From the cell containing the given text, extract its center point as [X, Y] coordinate. 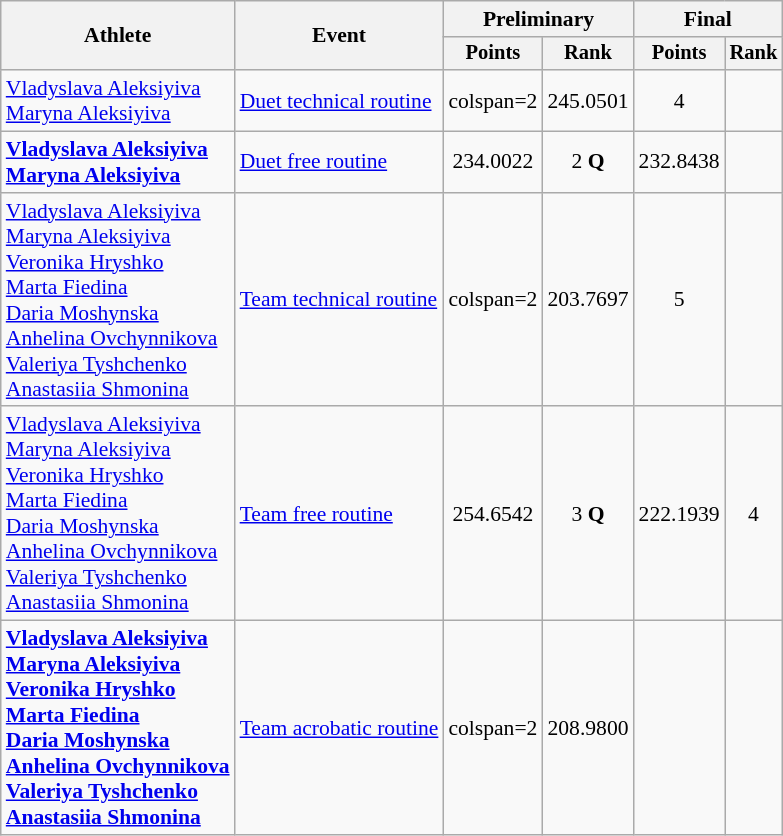
254.6542 [492, 514]
203.7697 [588, 300]
208.9800 [588, 728]
Preliminary [538, 19]
5 [680, 300]
234.0022 [492, 162]
Team acrobatic routine [340, 728]
3 Q [588, 514]
Team technical routine [340, 300]
Duet free routine [340, 162]
Final [708, 19]
2 Q [588, 162]
222.1939 [680, 514]
Event [340, 36]
Athlete [118, 36]
Team free routine [340, 514]
Duet technical routine [340, 100]
245.0501 [588, 100]
232.8438 [680, 162]
